Extract the [x, y] coordinate from the center of the cell holding the provided text.  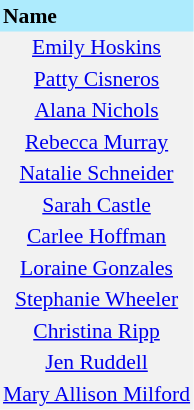
Natalie Schneider [96, 174]
Emily Hoskins [96, 48]
Sarah Castle [96, 205]
Loraine Gonzales [96, 268]
Jen Ruddell [96, 362]
Alana Nichols [96, 110]
Carlee Hoffman [96, 236]
Patty Cisneros [96, 79]
Stephanie Wheeler [96, 300]
Mary Allison Milford [96, 394]
Rebecca Murray [96, 142]
Christina Ripp [96, 331]
Name [96, 16]
